Locate the cell with the specified text and output its [X, Y] center coordinate. 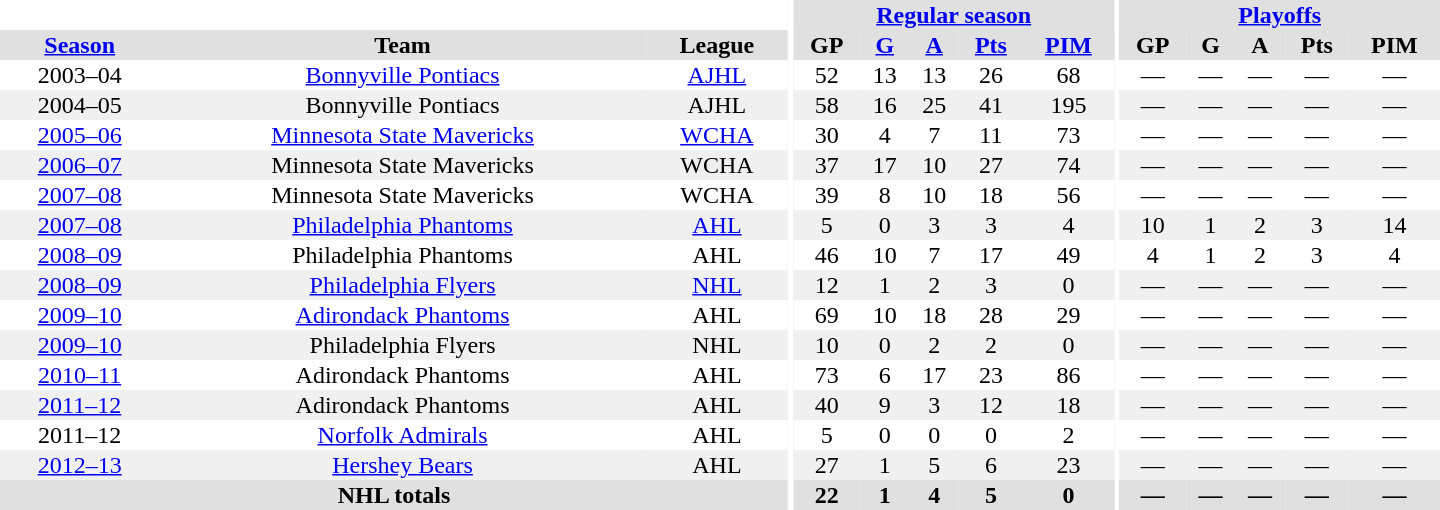
69 [828, 315]
League [717, 45]
46 [828, 255]
22 [828, 495]
28 [991, 315]
11 [991, 135]
49 [1068, 255]
14 [1394, 225]
2006–07 [80, 165]
26 [991, 75]
Playoffs [1280, 15]
195 [1068, 105]
8 [884, 195]
9 [884, 405]
40 [828, 405]
Hershey Bears [402, 465]
74 [1068, 165]
29 [1068, 315]
2004–05 [80, 105]
68 [1068, 75]
37 [828, 165]
Season [80, 45]
56 [1068, 195]
2010–11 [80, 375]
30 [828, 135]
2003–04 [80, 75]
86 [1068, 375]
58 [828, 105]
Norfolk Admirals [402, 435]
NHL totals [394, 495]
41 [991, 105]
2012–13 [80, 465]
Team [402, 45]
52 [828, 75]
16 [884, 105]
2005–06 [80, 135]
39 [828, 195]
Regular season [954, 15]
25 [934, 105]
